Return (X, Y) of the center of cell containing provided text 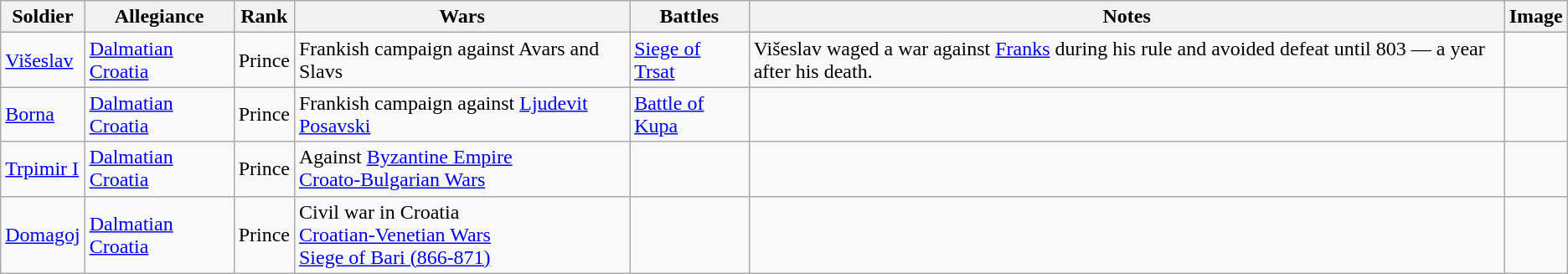
Against Byzantine EmpireCroato-Bulgarian Wars (462, 169)
Civil war in CroatiaCroatian-Venetian WarsSiege of Bari (866-871) (462, 235)
Frankish campaign against Ljudevit Posavski (462, 114)
Image (1536, 17)
Notes (1127, 17)
Višeslav waged a war against Franks during his rule and avoided defeat until 803 — a year after his death. (1127, 60)
Trpimir I (43, 169)
Domagoj (43, 235)
Rank (264, 17)
Višeslav (43, 60)
Siege of Trsat (690, 60)
Wars (462, 17)
Allegiance (159, 17)
Battles (690, 17)
Battle of Kupa (690, 114)
Frankish campaign against Avars and Slavs (462, 60)
Borna (43, 114)
Soldier (43, 17)
